For the text-containing cell, return its midpoint in (X, Y) coordinate format. 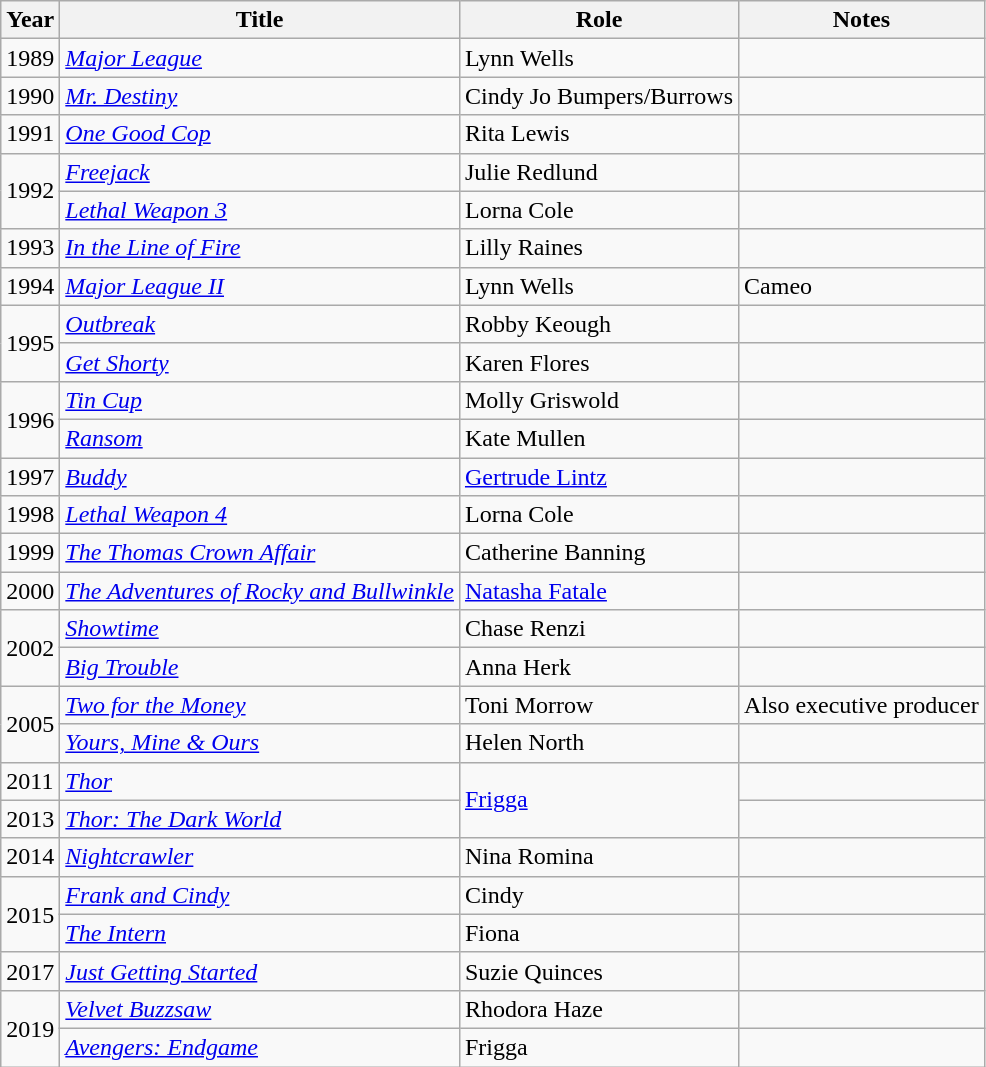
Lethal Weapon 3 (260, 210)
Get Shorty (260, 362)
Major League II (260, 286)
Role (598, 20)
Thor (260, 781)
Showtime (260, 629)
Kate Mullen (598, 438)
Cameo (862, 286)
Nina Romina (598, 857)
Rhodora Haze (598, 1009)
Yours, Mine & Ours (260, 743)
Ransom (260, 438)
Fiona (598, 933)
1991 (30, 134)
1998 (30, 515)
1992 (30, 191)
2011 (30, 781)
2005 (30, 724)
Natasha Fatale (598, 591)
1996 (30, 419)
Two for the Money (260, 705)
Rita Lewis (598, 134)
Gertrude Lintz (598, 477)
Karen Flores (598, 362)
Big Trouble (260, 667)
1999 (30, 553)
Tin Cup (260, 400)
Lilly Raines (598, 248)
Just Getting Started (260, 971)
2002 (30, 648)
Toni Morrow (598, 705)
Velvet Buzzsaw (260, 1009)
Avengers: Endgame (260, 1047)
1997 (30, 477)
Cindy Jo Bumpers/Burrows (598, 96)
1993 (30, 248)
In the Line of Fire (260, 248)
Cindy (598, 895)
Thor: The Dark World (260, 819)
Chase Renzi (598, 629)
2015 (30, 914)
Frank and Cindy (260, 895)
Julie Redlund (598, 172)
2017 (30, 971)
Freejack (260, 172)
2000 (30, 591)
Title (260, 20)
One Good Cop (260, 134)
Outbreak (260, 324)
Catherine Banning (598, 553)
Lethal Weapon 4 (260, 515)
The Intern (260, 933)
Anna Herk (598, 667)
Major League (260, 58)
Year (30, 20)
Mr. Destiny (260, 96)
2014 (30, 857)
Molly Griswold (598, 400)
1995 (30, 343)
Helen North (598, 743)
1990 (30, 96)
1989 (30, 58)
Also executive producer (862, 705)
The Thomas Crown Affair (260, 553)
Robby Keough (598, 324)
2019 (30, 1028)
Notes (862, 20)
Suzie Quinces (598, 971)
The Adventures of Rocky and Bullwinkle (260, 591)
Nightcrawler (260, 857)
Buddy (260, 477)
2013 (30, 819)
1994 (30, 286)
